Pinpoint the cell where the given text exists, returning its (X, Y) midpoint coordinate. 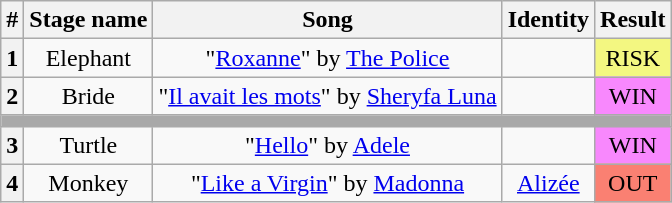
Elephant (88, 58)
2 (12, 96)
Bride (88, 96)
1 (12, 58)
"Roxanne" by The Police (328, 58)
"Il avait les mots" by Sheryfa Luna (328, 96)
OUT (633, 183)
Stage name (88, 20)
Result (633, 20)
"Like a Virgin" by Madonna (328, 183)
4 (12, 183)
"Hello" by Adele (328, 145)
Monkey (88, 183)
Turtle (88, 145)
Song (328, 20)
Identity (548, 20)
RISK (633, 58)
Alizée (548, 183)
# (12, 20)
3 (12, 145)
